Search for the cell housing the specified text and yield its (X, Y) center coordinate. 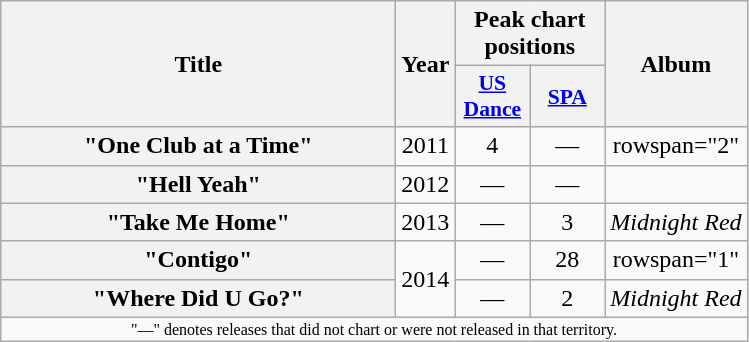
Album (676, 64)
rowspan="2" (676, 146)
2011 (426, 146)
"—" denotes releases that did not chart or were not released in that territory. (374, 329)
"One Club at a Time" (198, 146)
Peak chartpositions (530, 34)
2012 (426, 184)
4 (492, 146)
"Where Did U Go?" (198, 298)
3 (568, 222)
Title (198, 64)
rowspan="1" (676, 260)
2013 (426, 222)
2 (568, 298)
SPA (568, 96)
"Take Me Home" (198, 222)
28 (568, 260)
2014 (426, 279)
"Hell Yeah" (198, 184)
USDance (492, 96)
Year (426, 64)
"Contigo" (198, 260)
